Output the (X, Y) coordinate of the center of the cell containing the given text.  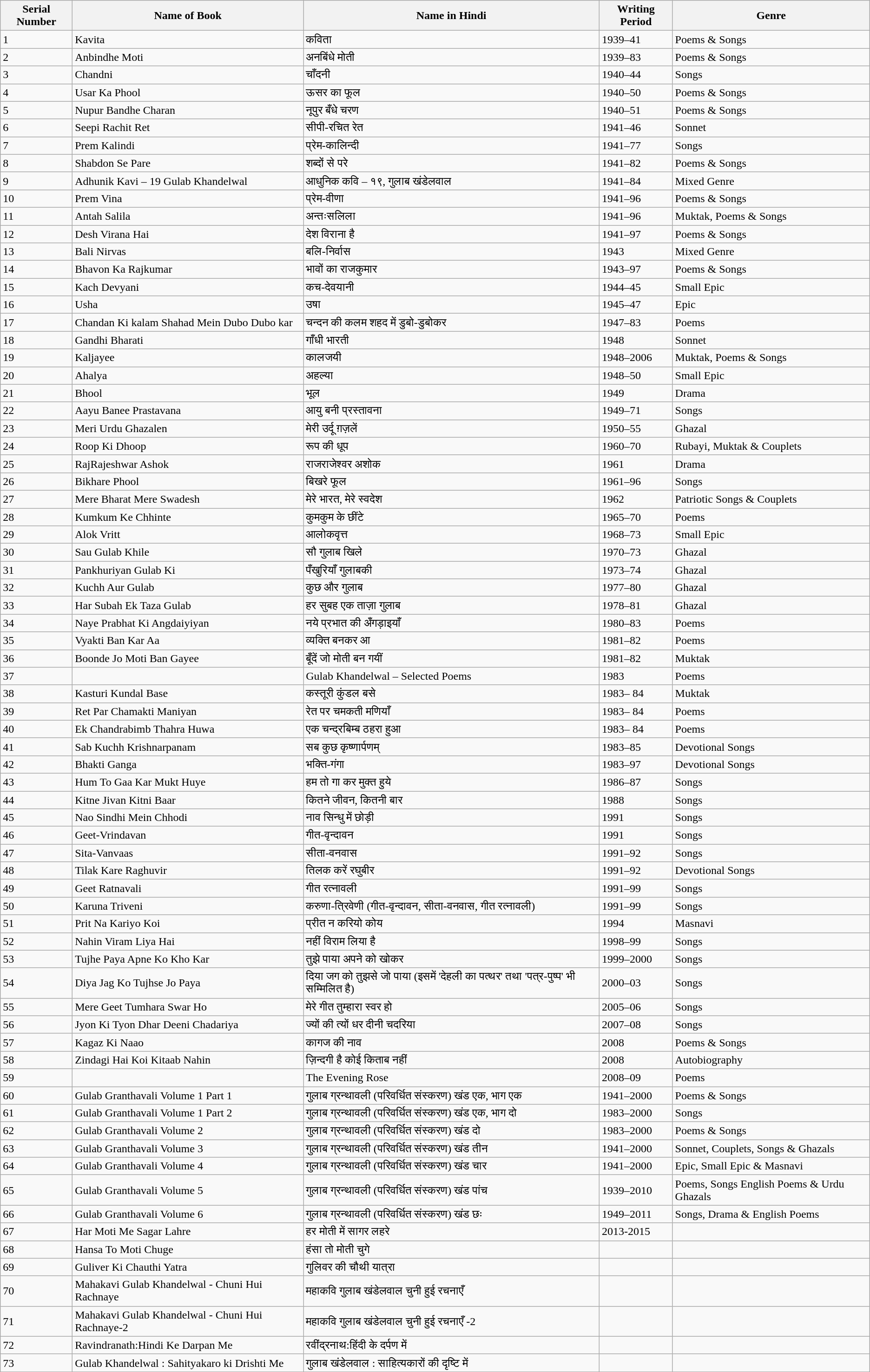
26 (36, 481)
Meri Urdu Ghazalen (188, 428)
36 (36, 658)
Gulab Granthavali Volume 4 (188, 1166)
1983–97 (636, 764)
भूल (452, 393)
1965–70 (636, 517)
8 (36, 163)
56 (36, 1024)
कविता (452, 39)
1998–99 (636, 941)
कुछ और गुलाब (452, 588)
प्रीत न करियो कोय (452, 924)
1940–50 (636, 92)
58 (36, 1060)
Songs, Drama & English Poems (771, 1214)
2005–06 (636, 1007)
27 (36, 499)
Name of Book (188, 16)
1940–51 (636, 110)
1980–83 (636, 623)
1943 (636, 252)
39 (36, 711)
गुलाब ग्रन्थावली (परिवर्धित संस्करण) खंड चार (452, 1166)
1973–74 (636, 570)
52 (36, 941)
चन्दन की कलम शहद में डुबो-डुबोकर (452, 322)
Mahakavi Gulab Khandelwal - Chuni Hui Rachnaye (188, 1291)
Antah Salila (188, 216)
Hum To Gaa Kar Mukt Huye (188, 782)
31 (36, 570)
1943–97 (636, 269)
Prem Vina (188, 198)
Aayu Banee Prastavana (188, 411)
20 (36, 375)
Chandni (188, 75)
12 (36, 234)
1944–45 (636, 287)
3 (36, 75)
1941–84 (636, 181)
गुलाब ग्रन्थावली (परिवर्धित संस्करण) खंड दो (452, 1131)
आधुनिक कवि – १९, गुलाब खंडेलवाल (452, 181)
14 (36, 269)
Bhool (188, 393)
51 (36, 924)
Seepi Rachit Ret (188, 128)
प्रेम-कालिन्दी (452, 145)
नहीं विराम लिया है (452, 941)
71 (36, 1321)
कस्तूरी कुंडल बसे (452, 694)
34 (36, 623)
40 (36, 729)
4 (36, 92)
नाव सिन्धु में छोड़ी (452, 818)
2 (36, 57)
Boonde Jo Moti Ban Gayee (188, 658)
Gulab Granthavali Volume 6 (188, 1214)
Geet-Vrindavan (188, 835)
33 (36, 605)
Writing Period (636, 16)
चाँदनी (452, 75)
हम तो गा कर मुक्त हुये (452, 782)
1947–83 (636, 322)
Kasturi Kundal Base (188, 694)
9 (36, 181)
42 (36, 764)
महाकवि गुलाब खंडेलवाल चुनी हुई रचनाएँ -2 (452, 1321)
मेरे गीत तुम्हारा स्वर हो (452, 1007)
तिलक करें रघुबीर (452, 871)
Autobiography (771, 1060)
1948–50 (636, 375)
1961–96 (636, 481)
हर मोती में सागर लहरे (452, 1232)
37 (36, 676)
54 (36, 983)
The Evening Rose (452, 1077)
Anbindhe Moti (188, 57)
63 (36, 1149)
21 (36, 393)
18 (36, 340)
1949 (636, 393)
2007–08 (636, 1024)
गुलाब ग्रन्थावली (परिवर्धित संस्करण) खंड पांच (452, 1190)
57 (36, 1042)
62 (36, 1131)
Nupur Bandhe Charan (188, 110)
53 (36, 959)
Alok Vritt (188, 535)
1949–2011 (636, 1214)
Prit Na Kariyo Koi (188, 924)
10 (36, 198)
Gulab Granthavali Volume 1 Part 2 (188, 1113)
Nao Sindhi Mein Chhodi (188, 818)
1948 (636, 340)
गुलाब ग्रन्थावली (परिवर्धित संस्करण) खंड एक, भाग एक (452, 1095)
Mere Geet Tumhara Swar Ho (188, 1007)
38 (36, 694)
Bali Nirvas (188, 252)
55 (36, 1007)
Mere Bharat Mere Swadesh (188, 499)
46 (36, 835)
24 (36, 446)
2013-2015 (636, 1232)
शब्दों से परे (452, 163)
गीत-वृन्दावन (452, 835)
Nahin Viram Liya Hai (188, 941)
व्यक्ति बनकर आ (452, 641)
गुलाब खंडेलवाल : साहित्यकारों की दृष्टि में (452, 1363)
Ahalya (188, 375)
Har Subah Ek Taza Gulab (188, 605)
तुझे पाया अपने को खोकर (452, 959)
भक्ति-गंगा (452, 764)
48 (36, 871)
Kavita (188, 39)
Patriotic Songs & Couplets (771, 499)
नये प्रभात की अँगड़ाइयाँ (452, 623)
Bhavon Ka Rajkumar (188, 269)
61 (36, 1113)
6 (36, 128)
Karuna Triveni (188, 906)
69 (36, 1267)
ऊसर का फूल (452, 92)
रवींद्रनाथ:हिंदी के दर्पण में (452, 1345)
1978–81 (636, 605)
Kaljayee (188, 358)
Name in Hindi (452, 16)
1945–47 (636, 305)
44 (36, 800)
1983 (636, 676)
7 (36, 145)
भावों का राजकुमार (452, 269)
Roop Ki Dhoop (188, 446)
मेरे भारत, मेरे स्वदेश (452, 499)
67 (36, 1232)
Masnavi (771, 924)
1939–2010 (636, 1190)
70 (36, 1291)
Gulab Granthavali Volume 5 (188, 1190)
11 (36, 216)
35 (36, 641)
कालजयी (452, 358)
1940–44 (636, 75)
60 (36, 1095)
23 (36, 428)
1999–2000 (636, 959)
Chandan Ki kalam Shahad Mein Dubo Dubo kar (188, 322)
50 (36, 906)
कागज की नाव (452, 1042)
Sau Gulab Khile (188, 552)
1941–77 (636, 145)
49 (36, 888)
Gulab Khandelwal : Sahityakaro ki Drishti Me (188, 1363)
47 (36, 853)
Har Moti Me Sagar Lahre (188, 1232)
2008–09 (636, 1077)
राजराजेश्वर अशोक (452, 464)
Epic (771, 305)
गुलिवर की चौथी यात्रा (452, 1267)
पँखुरियाँ गुलाबकी (452, 570)
मेरी उर्दू ग़ज़लें (452, 428)
59 (36, 1077)
सीपी-रचित रेत (452, 128)
Naye Prabhat Ki Angdaiyiyan (188, 623)
43 (36, 782)
Guliver Ki Chauthi Yatra (188, 1267)
देश विराना है (452, 234)
Bikhare Phool (188, 481)
41 (36, 747)
45 (36, 818)
19 (36, 358)
हर सुबह एक ताज़ा गुलाब (452, 605)
अन्तःसलिला (452, 216)
कितने जीवन, कितनी बार (452, 800)
Diya Jag Ko Tujhse Jo Paya (188, 983)
Serial Number (36, 16)
ज़िन्दगी है कोई किताब नहीं (452, 1060)
Sita-Vanvaas (188, 853)
1977–80 (636, 588)
1941–82 (636, 163)
Tilak Kare Raghuvir (188, 871)
1988 (636, 800)
Adhunik Kavi – 19 Gulab Khandelwal (188, 181)
आलोकवृत्त (452, 535)
Zindagi Hai Koi Kitaab Nahin (188, 1060)
1948–2006 (636, 358)
Pankhuriyan Gulab Ki (188, 570)
Kagaz Ki Naao (188, 1042)
RajRajeshwar Ashok (188, 464)
1941–46 (636, 128)
1 (36, 39)
Gulab Granthavali Volume 1 Part 1 (188, 1095)
गुलाब ग्रन्थावली (परिवर्धित संस्करण) खंड छः (452, 1214)
5 (36, 110)
25 (36, 464)
सीता-वनवास (452, 853)
Usha (188, 305)
29 (36, 535)
गुलाब ग्रन्थावली (परिवर्धित संस्करण) खंड तीन (452, 1149)
68 (36, 1249)
1941–97 (636, 234)
65 (36, 1190)
1939–41 (636, 39)
1970–73 (636, 552)
महाकवि गुलाब खंडेलवाल चुनी हुई रचनाएँ (452, 1291)
Kumkum Ke Chhinte (188, 517)
सब कुछ कृष्णार्पणम्‌ (452, 747)
Ek Chandrabimb Thahra Huwa (188, 729)
प्रेम-वीणा (452, 198)
हंसा तो मोती चुगे (452, 1249)
Jyon Ki Tyon Dhar Deeni Chadariya (188, 1024)
Bhakti Ganga (188, 764)
22 (36, 411)
Sonnet, Couplets, Songs & Ghazals (771, 1149)
Gulab Granthavali Volume 3 (188, 1149)
Rubayi, Muktak & Couplets (771, 446)
गुलाब ग्रन्थावली (परिवर्धित संस्करण) खंड एक, भाग दो (452, 1113)
1950–55 (636, 428)
कच-देवयानी (452, 287)
दिया जग को तुझसे जो पाया (इसमें 'देहली का पत्थर' तथा 'पत्र-पुष्प' भी सम्मिलित है) (452, 983)
1961 (636, 464)
Ret Par Chamakti Maniyan (188, 711)
Vyakti Ban Kar Aa (188, 641)
1939–83 (636, 57)
अहल्या (452, 375)
Shabdon Se Pare (188, 163)
नूपुर बँधे चरण (452, 110)
Ravindranath:Hindi Ke Darpan Me (188, 1345)
रेत पर चमकती मणियाँ (452, 711)
गाँधी भारती (452, 340)
बिखरे फूल (452, 481)
Gulab Granthavali Volume 2 (188, 1131)
72 (36, 1345)
2000–03 (636, 983)
एक चन्द्रबिम्ब ठहरा हुआ (452, 729)
Kach Devyani (188, 287)
Kitne Jivan Kitni Baar (188, 800)
बूँदें जो मोती बन गयीं (452, 658)
28 (36, 517)
32 (36, 588)
Prem Kalindi (188, 145)
64 (36, 1166)
गीत रत्नावली (452, 888)
Gandhi Bharati (188, 340)
1949–71 (636, 411)
Kuchh Aur Gulab (188, 588)
16 (36, 305)
1960–70 (636, 446)
Geet Ratnavali (188, 888)
1986–87 (636, 782)
अनबिंधे मोती (452, 57)
बलि-निर्वास (452, 252)
Genre (771, 16)
Hansa To Moti Chuge (188, 1249)
उषा (452, 305)
सौ गुलाब खिले (452, 552)
17 (36, 322)
1994 (636, 924)
1983–85 (636, 747)
Mahakavi Gulab Khandelwal - Chuni Hui Rachnaye-2 (188, 1321)
Usar Ka Phool (188, 92)
30 (36, 552)
Tujhe Paya Apne Ko Kho Kar (188, 959)
Poems, Songs English Poems & Urdu Ghazals (771, 1190)
Desh Virana Hai (188, 234)
Gulab Khandelwal – Selected Poems (452, 676)
1968–73 (636, 535)
करुणा-त्रिवेणी (गीत-वृन्दावन, सीता-वनवास, गीत रत्नावली) (452, 906)
Epic, Small Epic & Masnavi (771, 1166)
ज्यों की त्यों धर दीनी चदरिया (452, 1024)
1962 (636, 499)
Sab Kuchh Krishnarpanam (188, 747)
कुमकुम के छींटे (452, 517)
रूप की धूप (452, 446)
66 (36, 1214)
73 (36, 1363)
आयु बनी प्रस्तावना (452, 411)
13 (36, 252)
15 (36, 287)
